Provide the (X, Y) coordinate of the cell's center where the given text is located.  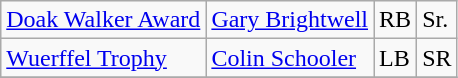
Doak Walker Award (104, 20)
Wuerffel Trophy (104, 58)
RB (396, 20)
Gary Brightwell (290, 20)
Sr. (437, 20)
SR (437, 58)
Colin Schooler (290, 58)
LB (396, 58)
